Return the (X, Y) coordinate for the center point of the cell that contains the specified text.  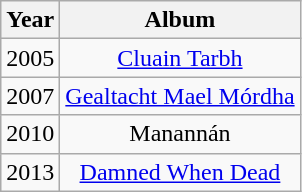
2010 (30, 134)
Album (180, 20)
2007 (30, 96)
Manannán (180, 134)
Gealtacht Mael Mórdha (180, 96)
Year (30, 20)
Cluain Tarbh (180, 58)
2013 (30, 172)
Damned When Dead (180, 172)
2005 (30, 58)
